Output the (X, Y) coordinate of the center of the cell containing the given text.  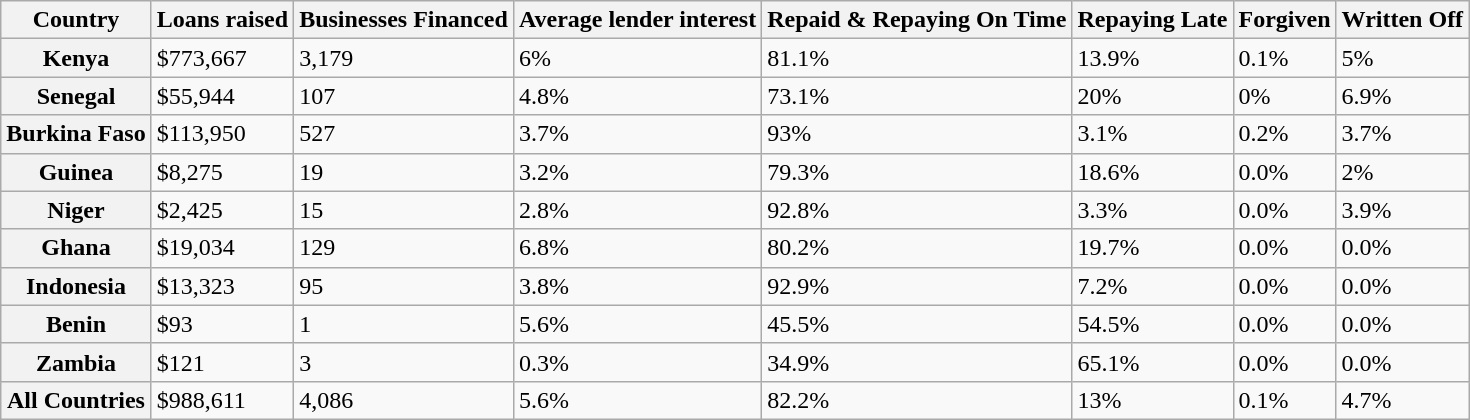
6.9% (1402, 96)
$773,667 (222, 58)
Loans raised (222, 20)
Benin (76, 324)
13.9% (1152, 58)
81.1% (917, 58)
3.8% (637, 286)
80.2% (917, 248)
19.7% (1152, 248)
Guinea (76, 172)
$113,950 (222, 134)
Average lender interest (637, 20)
19 (404, 172)
92.9% (917, 286)
$8,275 (222, 172)
$93 (222, 324)
Zambia (76, 362)
4,086 (404, 400)
73.1% (917, 96)
Repaying Late (1152, 20)
6.8% (637, 248)
0.3% (637, 362)
$988,611 (222, 400)
$121 (222, 362)
2.8% (637, 210)
3 (404, 362)
$19,034 (222, 248)
65.1% (1152, 362)
Burkina Faso (76, 134)
4.8% (637, 96)
79.3% (917, 172)
93% (917, 134)
20% (1152, 96)
3.9% (1402, 210)
Niger (76, 210)
$55,944 (222, 96)
527 (404, 134)
34.9% (917, 362)
$13,323 (222, 286)
Indonesia (76, 286)
5% (1402, 58)
3.2% (637, 172)
45.5% (917, 324)
Country (76, 20)
4.7% (1402, 400)
1 (404, 324)
0% (1284, 96)
Kenya (76, 58)
54.5% (1152, 324)
129 (404, 248)
3,179 (404, 58)
18.6% (1152, 172)
15 (404, 210)
3.3% (1152, 210)
107 (404, 96)
82.2% (917, 400)
All Countries (76, 400)
Senegal (76, 96)
Ghana (76, 248)
0.2% (1284, 134)
3.1% (1152, 134)
$2,425 (222, 210)
Businesses Financed (404, 20)
13% (1152, 400)
Repaid & Repaying On Time (917, 20)
92.8% (917, 210)
2% (1402, 172)
95 (404, 286)
Forgiven (1284, 20)
6% (637, 58)
Written Off (1402, 20)
7.2% (1152, 286)
